Capture the cell that displays the provided text and extract its [x, y] central coordinate. 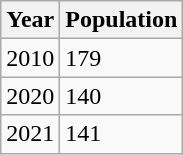
179 [122, 58]
2021 [30, 134]
Population [122, 20]
Year [30, 20]
141 [122, 134]
2020 [30, 96]
2010 [30, 58]
140 [122, 96]
